Search for the cell housing the specified text and yield its (x, y) center coordinate. 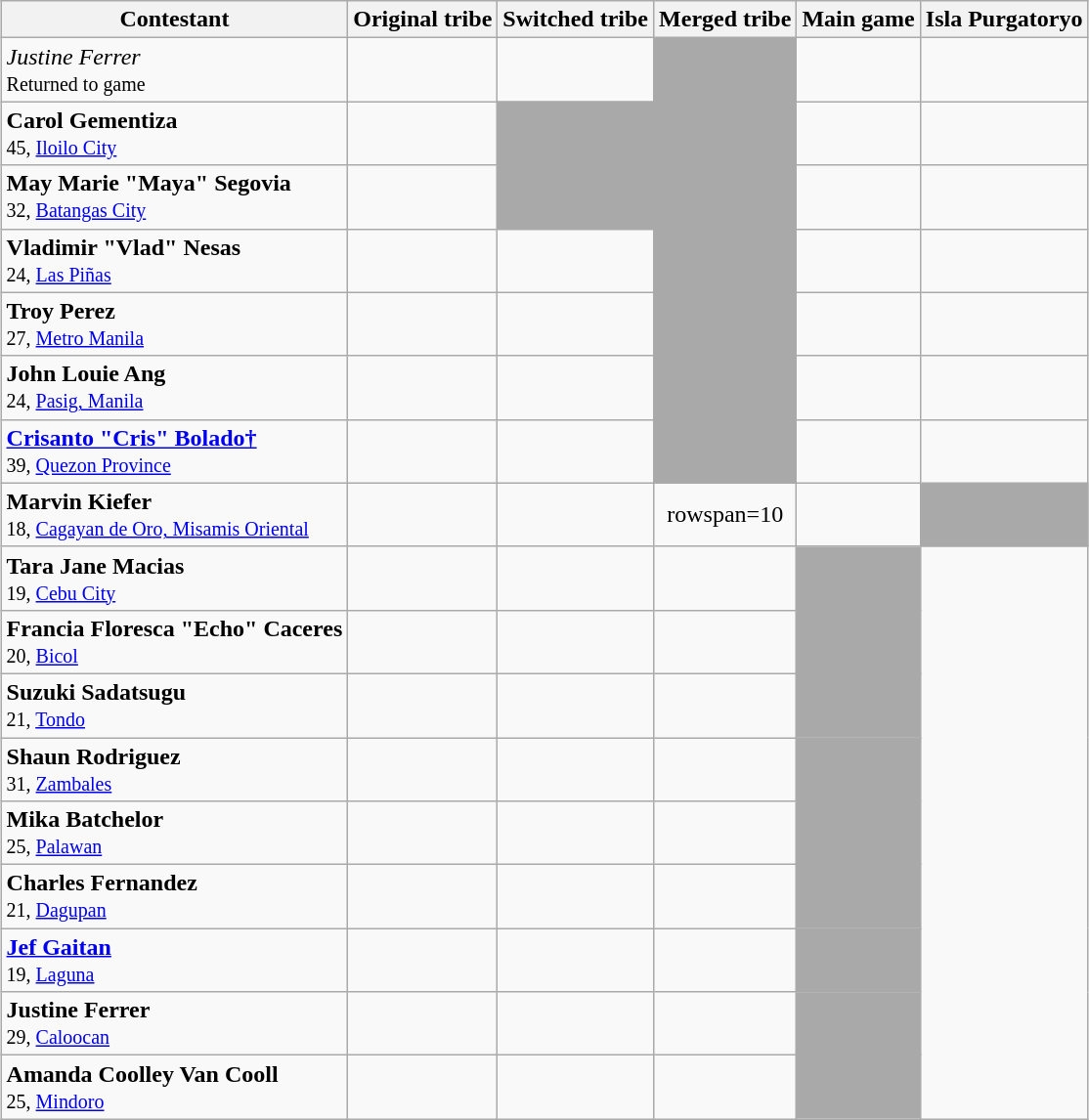
Merged tribe (725, 20)
Suzuki Sadatsugu 21, Tondo (174, 706)
Carol Gementiza 45, Iloilo City (174, 133)
Switched tribe (576, 20)
Main game (858, 20)
May Marie "Maya" Segovia 32, Batangas City (174, 197)
Vladimir "Vlad" Nesas 24, Las Piñas (174, 260)
Contestant (174, 20)
Francia Floresca "Echo" Caceres 20, Bicol (174, 641)
rowspan=10 (725, 514)
Mika Batchelor 25, Palawan (174, 833)
John Louie Ang 24, Pasig, Manila (174, 387)
Amanda Coolley Van Cooll 25, Mindoro (174, 1087)
Justine Ferrer 29, Caloocan (174, 1024)
Crisanto "Cris" Bolado† 39, Quezon Province (174, 452)
Isla Purgatoryo (1004, 20)
Shaun Rodriguez 31, Zambales (174, 768)
Troy Perez 27, Metro Manila (174, 324)
Charles Fernandez 21, Dagupan (174, 897)
Justine Ferrer Returned to game (174, 70)
Marvin Kiefer 18, Cagayan de Oro, Misamis Oriental (174, 514)
Tara Jane Macias 19, Cebu City (174, 579)
Jef Gaitan 19, Laguna (174, 960)
Original tribe (422, 20)
